Determine the [X, Y] coordinate at the center of the cell enclosing the given text.  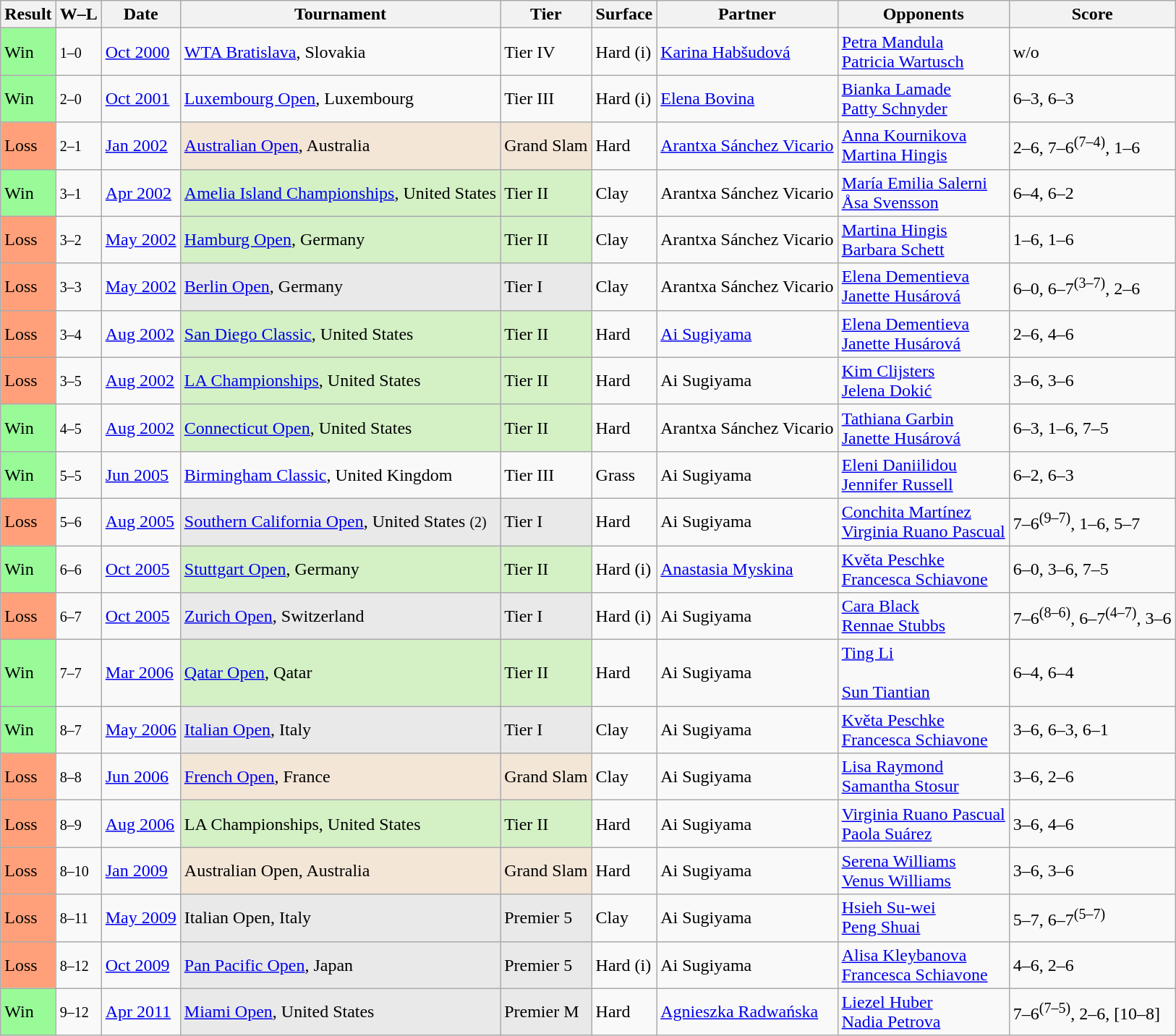
Apr 2002 [140, 192]
Amelia Island Championships, United States [340, 192]
3–6, 4–6 [1092, 824]
Surface [624, 14]
6–4, 6–2 [1092, 192]
Result [28, 14]
Liezel Huber Nadia Petrova [923, 1012]
Petra Mandula Patricia Wartusch [923, 52]
Lisa Raymond Samantha Stosur [923, 776]
Southern California Open, United States (2) [340, 522]
Kim Clijsters Jelena Dokić [923, 380]
Aug 2006 [140, 824]
Oct 2001 [140, 98]
Oct 2009 [140, 964]
5–7, 6–7(5–7) [1092, 918]
6–2, 6–3 [1092, 474]
Aug 2005 [140, 522]
2–1 [78, 146]
9–12 [78, 1012]
Hsieh Su-wei Peng Shuai [923, 918]
8–7 [78, 730]
1–6, 1–6 [1092, 240]
5–5 [78, 474]
Karina Habšudová [747, 52]
Apr 2011 [140, 1012]
Anastasia Myskina [747, 568]
Grass [624, 474]
Berlin Open, Germany [340, 286]
Hamburg Open, Germany [340, 240]
3–1 [78, 192]
Score [1092, 14]
1–0 [78, 52]
Tathiana Garbin Janette Husárová [923, 428]
3–4 [78, 334]
6–7 [78, 616]
Tournament [340, 14]
8–9 [78, 824]
Miami Open, United States [340, 1012]
Elena Bovina [747, 98]
3–2 [78, 240]
Date [140, 14]
Ting Li Sun Tiantian [923, 673]
8–11 [78, 918]
Pan Pacific Open, Japan [340, 964]
María Emilia Salerni Åsa Svensson [923, 192]
w/o [1092, 52]
7–7 [78, 673]
6–6 [78, 568]
6–4, 6–4 [1092, 673]
Opponents [923, 14]
8–8 [78, 776]
7–6(9–7), 1–6, 5–7 [1092, 522]
Cara Black Rennae Stubbs [923, 616]
Conchita Martínez Virginia Ruano Pascual [923, 522]
Virginia Ruano Pascual Paola Suárez [923, 824]
San Diego Classic, United States [340, 334]
6–0, 6–7(3–7), 2–6 [1092, 286]
6–3, 1–6, 7–5 [1092, 428]
WTA Bratislava, Slovakia [340, 52]
Alisa Kleybanova Francesca Schiavone [923, 964]
4–6, 2–6 [1092, 964]
3–6, 2–6 [1092, 776]
Bianka Lamade Patty Schnyder [923, 98]
Jun 2006 [140, 776]
2–6, 4–6 [1092, 334]
2–0 [78, 98]
Anna Kournikova Martina Hingis [923, 146]
Luxembourg Open, Luxembourg [340, 98]
Eleni Daniilidou Jennifer Russell [923, 474]
May 2006 [140, 730]
Martina Hingis Barbara Schett [923, 240]
5–6 [78, 522]
Qatar Open, Qatar [340, 673]
8–12 [78, 964]
3–3 [78, 286]
Partner [747, 14]
8–10 [78, 870]
Tier IV [546, 52]
3–5 [78, 380]
Premier M [546, 1012]
Serena Williams Venus Williams [923, 870]
Birmingham Classic, United Kingdom [340, 474]
Oct 2000 [140, 52]
Jun 2005 [140, 474]
Agnieszka Radwańska [747, 1012]
4–5 [78, 428]
3–6, 6–3, 6–1 [1092, 730]
Zurich Open, Switzerland [340, 616]
French Open, France [340, 776]
6–0, 3–6, 7–5 [1092, 568]
Jan 2009 [140, 870]
Mar 2006 [140, 673]
Tier [546, 14]
May 2009 [140, 918]
Stuttgart Open, Germany [340, 568]
7–6(7–5), 2–6, [10–8] [1092, 1012]
Connecticut Open, United States [340, 428]
Jan 2002 [140, 146]
7–6(8–6), 6–7(4–7), 3–6 [1092, 616]
6–3, 6–3 [1092, 98]
W–L [78, 14]
2–6, 7–6(7–4), 1–6 [1092, 146]
